Detect which cell encompasses the target text, then output its (x, y) center coordinate. 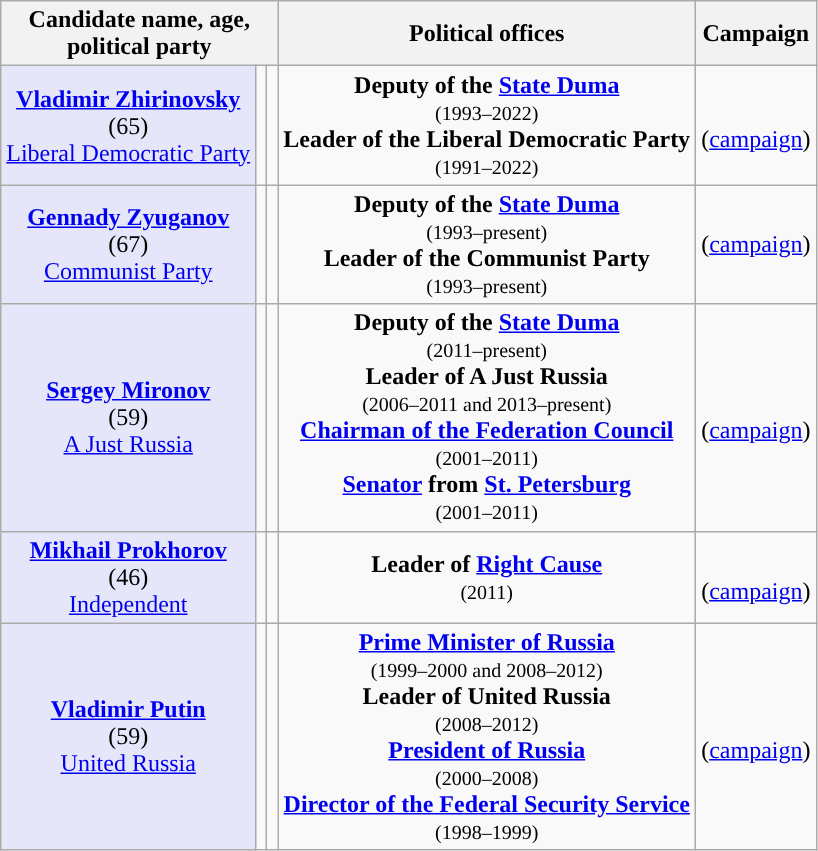
Deputy of the State Duma(1993–2022)Leader of the Liberal Democratic Party(1991–2022) (487, 126)
Leader of Right Cause(2011) (487, 577)
Gennady Zyuganov(67)Communist Party (128, 244)
Mikhail Prokhorov(46)Independent (128, 577)
Campaign (756, 34)
Political offices (487, 34)
Sergey Mironov(59)A Just Russia (128, 418)
Vladimir Putin(59)United Russia (128, 736)
Candidate name, age,political party (140, 34)
Vladimir Zhirinovsky(65)Liberal Democratic Party (128, 126)
Deputy of the State Duma(1993–present)Leader of the Communist Party(1993–present) (487, 244)
